For the text-containing cell, return its midpoint in [x, y] coordinate format. 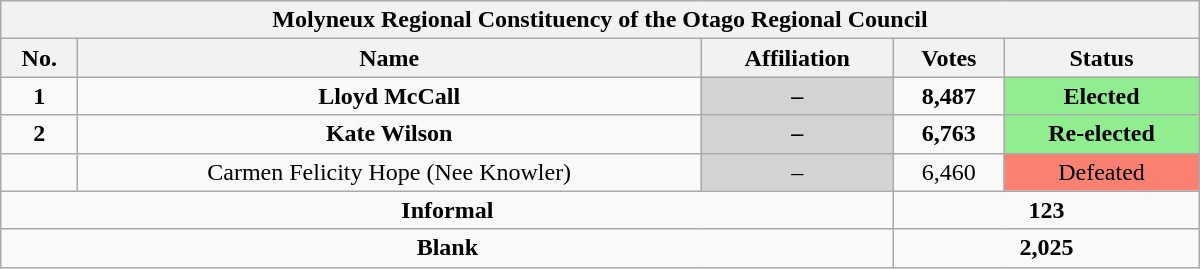
Re-elected [1102, 134]
Kate Wilson [390, 134]
Affiliation [798, 58]
Name [390, 58]
No. [40, 58]
2,025 [1046, 248]
Informal [448, 210]
2 [40, 134]
Lloyd McCall [390, 96]
6,460 [949, 172]
Molyneux Regional Constituency of the Otago Regional Council [600, 20]
Elected [1102, 96]
Blank [448, 248]
6,763 [949, 134]
123 [1046, 210]
Carmen Felicity Hope (Nee Knowler) [390, 172]
Status [1102, 58]
Votes [949, 58]
8,487 [949, 96]
Defeated [1102, 172]
1 [40, 96]
